Capture the cell that displays the provided text and extract its [x, y] central coordinate. 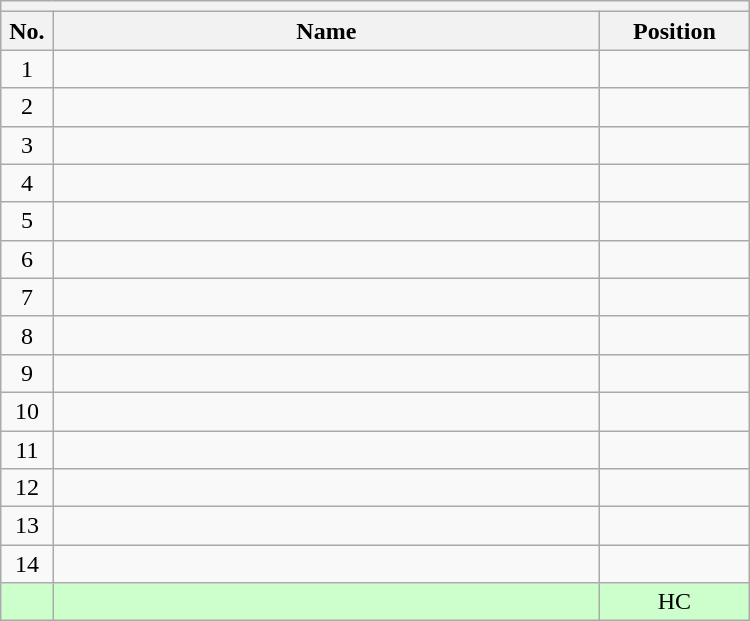
10 [27, 411]
3 [27, 145]
8 [27, 335]
4 [27, 183]
13 [27, 526]
2 [27, 107]
5 [27, 221]
7 [27, 297]
12 [27, 488]
14 [27, 564]
1 [27, 69]
Position [675, 31]
11 [27, 449]
HC [675, 602]
No. [27, 31]
Name [326, 31]
6 [27, 259]
9 [27, 373]
